For the text-containing cell, return its midpoint in [X, Y] coordinate format. 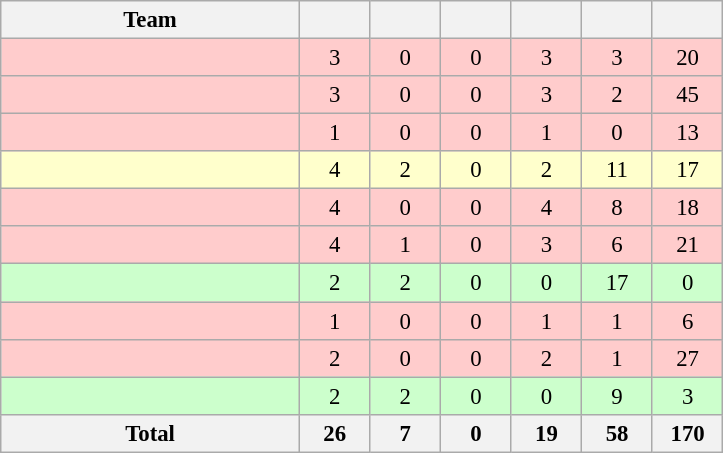
13 [688, 133]
20 [688, 58]
9 [618, 396]
58 [618, 433]
19 [546, 433]
45 [688, 95]
26 [334, 433]
170 [688, 433]
7 [406, 433]
Team [150, 20]
18 [688, 208]
21 [688, 245]
8 [618, 208]
27 [688, 358]
11 [618, 170]
Total [150, 433]
